From the cell containing the given text, extract its center point as [x, y] coordinate. 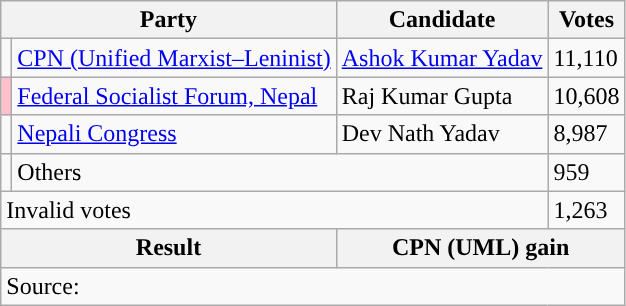
Others [280, 172]
8,987 [586, 134]
Votes [586, 20]
11,110 [586, 58]
Result [168, 248]
959 [586, 172]
Invalid votes [274, 210]
Party [168, 20]
CPN (UML) gain [480, 248]
CPN (Unified Marxist–Leninist) [174, 58]
Candidate [442, 20]
10,608 [586, 96]
Dev Nath Yadav [442, 134]
Nepali Congress [174, 134]
Ashok Kumar Yadav [442, 58]
Raj Kumar Gupta [442, 96]
Federal Socialist Forum, Nepal [174, 96]
1,263 [586, 210]
Source: [313, 286]
